Detect which cell encompasses the target text, then output its [X, Y] center coordinate. 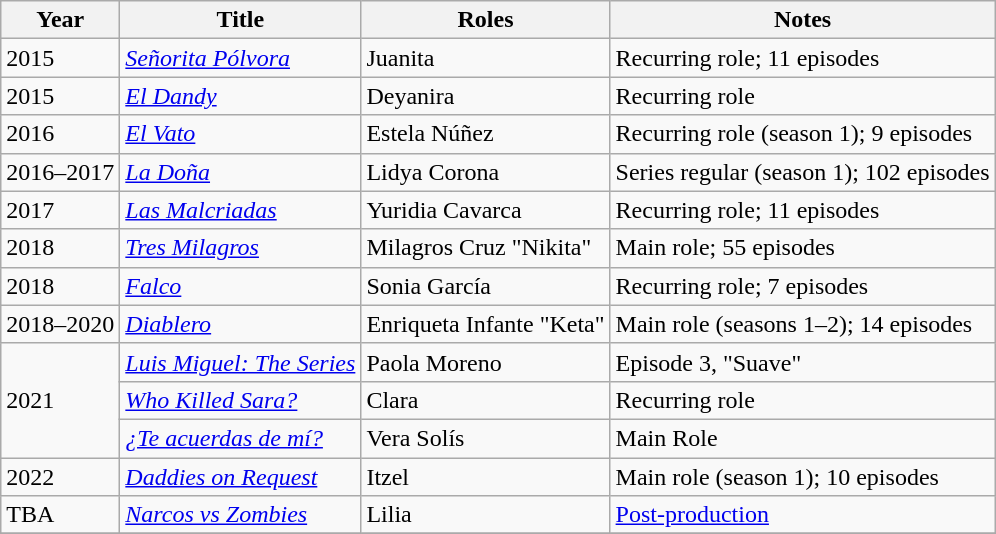
El Vato [240, 134]
Title [240, 20]
TBA [60, 515]
Milagros Cruz "Nikita" [486, 248]
Juanita [486, 58]
Enriqueta Infante "Keta" [486, 324]
2021 [60, 400]
Who Killed Sara? [240, 400]
Paola Moreno [486, 362]
Señorita Pólvora [240, 58]
Recurring role (season 1); 9 episodes [802, 134]
Daddies on Request [240, 477]
¿Te acuerdas de mí? [240, 438]
Narcos vs Zombies [240, 515]
Lidya Corona [486, 172]
Las Malcriadas [240, 210]
Deyanira [486, 96]
Lilia [486, 515]
Luis Miguel: The Series [240, 362]
2018–2020 [60, 324]
Year [60, 20]
Post-production [802, 515]
Roles [486, 20]
2017 [60, 210]
Yuridia Cavarca [486, 210]
Main Role [802, 438]
Itzel [486, 477]
Main role (season 1); 10 episodes [802, 477]
Estela Núñez [486, 134]
2016 [60, 134]
2016–2017 [60, 172]
Falco [240, 286]
Vera Solís [486, 438]
Episode 3, "Suave" [802, 362]
El Dandy [240, 96]
Series regular (season 1); 102 episodes [802, 172]
Clara [486, 400]
Recurring role; 7 episodes [802, 286]
Main role (seasons 1–2); 14 episodes [802, 324]
2022 [60, 477]
Notes [802, 20]
Tres Milagros [240, 248]
La Doña [240, 172]
Diablero [240, 324]
Sonia García [486, 286]
Main role; 55 episodes [802, 248]
